From the cell containing the given text, extract its center point as (X, Y) coordinate. 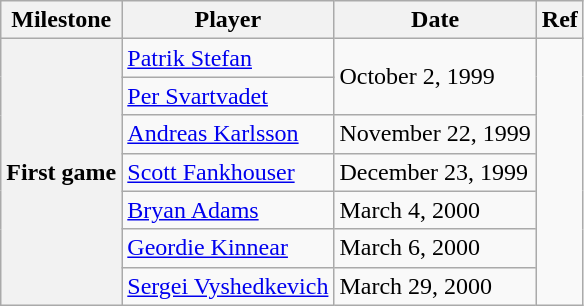
Date (435, 20)
Player (228, 20)
Sergei Vyshedkevich (228, 286)
December 23, 1999 (435, 172)
First game (62, 172)
November 22, 1999 (435, 134)
Andreas Karlsson (228, 134)
October 2, 1999 (435, 77)
Bryan Adams (228, 210)
Per Svartvadet (228, 96)
March 4, 2000 (435, 210)
Milestone (62, 20)
March 6, 2000 (435, 248)
Scott Fankhouser (228, 172)
Ref (560, 20)
Patrik Stefan (228, 58)
March 29, 2000 (435, 286)
Geordie Kinnear (228, 248)
